Identify which cell holds the provided text, then report its (X, Y) central coordinate. 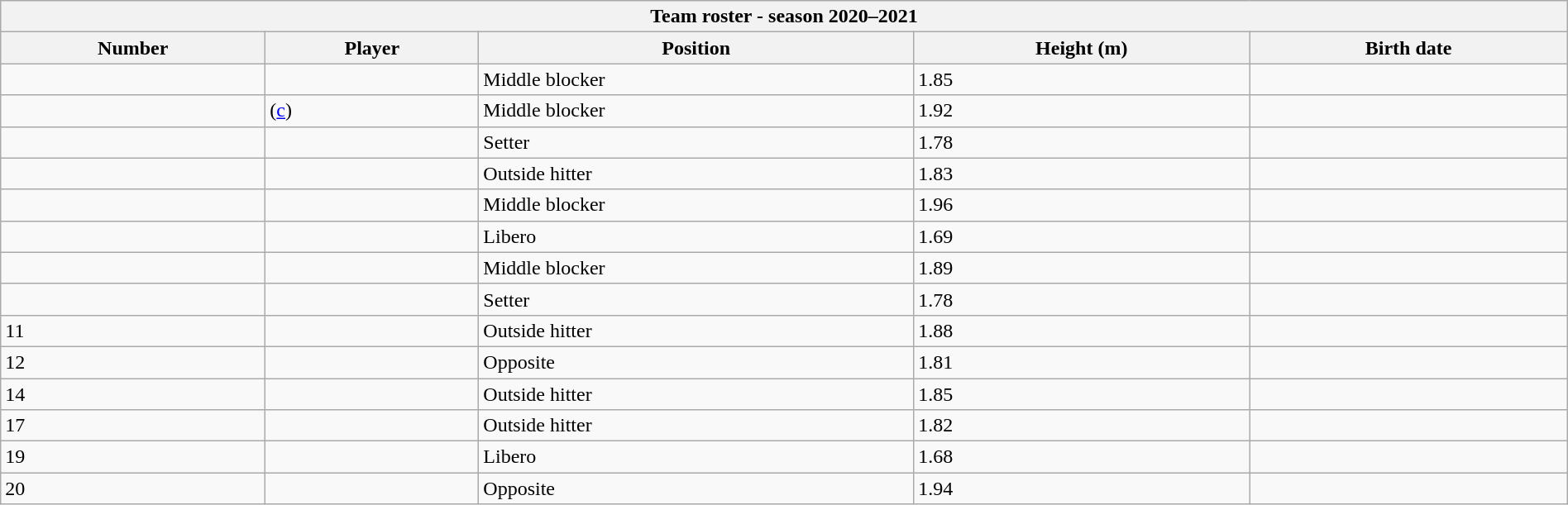
1.94 (1082, 488)
(c) (372, 111)
Player (372, 48)
1.82 (1082, 426)
17 (133, 426)
Height (m) (1082, 48)
Team roster - season 2020–2021 (784, 17)
Position (696, 48)
1.68 (1082, 457)
Birth date (1408, 48)
1.89 (1082, 268)
11 (133, 331)
19 (133, 457)
1.96 (1082, 205)
1.83 (1082, 174)
Number (133, 48)
14 (133, 394)
1.69 (1082, 236)
1.88 (1082, 331)
20 (133, 488)
1.92 (1082, 111)
12 (133, 362)
1.81 (1082, 362)
